Capture the cell that displays the provided text and extract its (x, y) central coordinate. 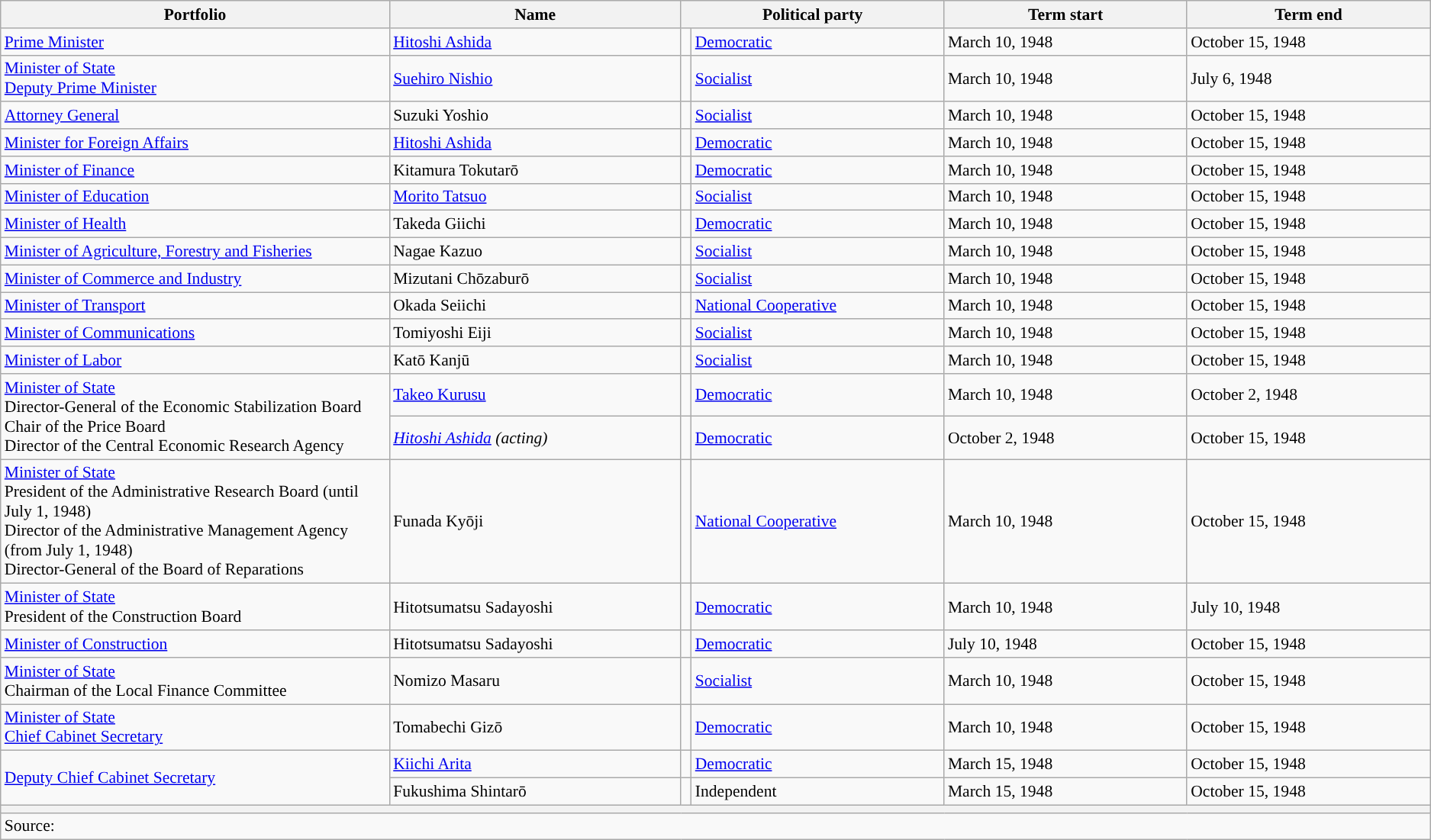
Term start (1065, 14)
Prime Minister (195, 42)
Takeo Kurusu (535, 395)
Mizutani Chōzaburō (535, 278)
Minister of Commerce and Industry (195, 278)
Minister of StateDeputy Prime Minister (195, 78)
Minister of Finance (195, 170)
Minister of StateDirector-General of the Economic Stabilization BoardChair of the Price BoardDirector of the Central Economic Research Agency (195, 417)
Deputy Chief Cabinet Secretary (195, 778)
Minister for Foreign Affairs (195, 143)
Okada Seiichi (535, 306)
Minister of Communications (195, 333)
Political party (812, 14)
July 6, 1948 (1308, 78)
Kitamura Tokutarō (535, 170)
Nagae Kazuo (535, 252)
Minister of Construction (195, 644)
Attorney General (195, 116)
Fukushima Shintarō (535, 792)
Minister of Education (195, 197)
Morito Tatsuo (535, 197)
Tomabechi Gizō (535, 728)
Minister of Agriculture, Forestry and Fisheries (195, 252)
Hitoshi Ashida (acting) (535, 438)
Kiichi Arita (535, 764)
Nomizo Masaru (535, 681)
Suehiro Nishio (535, 78)
Funada Kyōji (535, 522)
Tomiyoshi Eiji (535, 333)
Name (535, 14)
Source: (716, 826)
Suzuki Yoshio (535, 116)
Minister of Transport (195, 306)
Minister of Health (195, 224)
Minister of StateChairman of the Local Finance Committee (195, 681)
Portfolio (195, 14)
Takeda Giichi (535, 224)
Term end (1308, 14)
Independent (818, 792)
Minister of StatePresident of the Construction Board (195, 607)
Minister of StateChief Cabinet Secretary (195, 728)
Katō Kanjū (535, 360)
Minister of Labor (195, 360)
